Locate the cell with the specified text and output its [x, y] center coordinate. 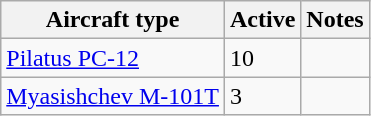
10 [262, 58]
Pilatus PC-12 [113, 58]
Myasishchev M-101T [113, 96]
Active [262, 20]
Aircraft type [113, 20]
3 [262, 96]
Notes [335, 20]
